Capture the cell that displays the provided text and extract its [X, Y] central coordinate. 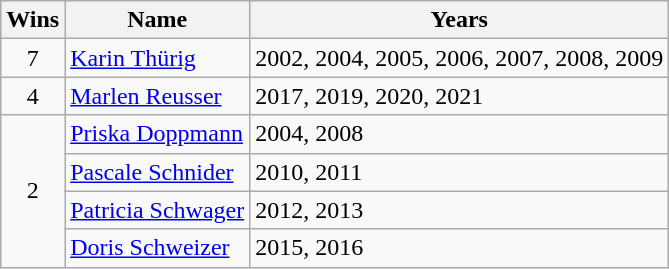
Name [158, 20]
Years [460, 20]
2017, 2019, 2020, 2021 [460, 96]
2010, 2011 [460, 172]
4 [33, 96]
7 [33, 58]
Patricia Schwager [158, 210]
2012, 2013 [460, 210]
Marlen Reusser [158, 96]
2 [33, 191]
2004, 2008 [460, 134]
Karin Thürig [158, 58]
2002, 2004, 2005, 2006, 2007, 2008, 2009 [460, 58]
Wins [33, 20]
2015, 2016 [460, 248]
Doris Schweizer [158, 248]
Pascale Schnider [158, 172]
Priska Doppmann [158, 134]
